Locate the cell with the specified text and output its [x, y] center coordinate. 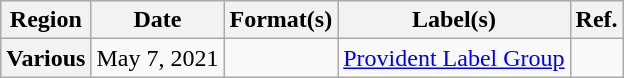
May 7, 2021 [158, 58]
Format(s) [281, 20]
Date [158, 20]
Region [46, 20]
Label(s) [454, 20]
Provident Label Group [454, 58]
Ref. [596, 20]
Various [46, 58]
